Extract the (X, Y) coordinate from the center of the cell holding the provided text.  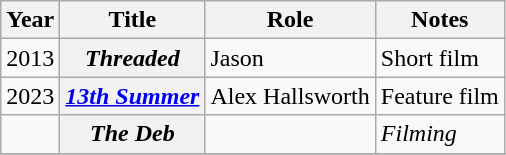
Filming (440, 134)
Title (132, 20)
2023 (30, 96)
Alex Hallsworth (290, 96)
Threaded (132, 58)
Year (30, 20)
Short film (440, 58)
Jason (290, 58)
The Deb (132, 134)
13th Summer (132, 96)
2013 (30, 58)
Role (290, 20)
Feature film (440, 96)
Notes (440, 20)
